Identify which cell holds the provided text, then report its (X, Y) central coordinate. 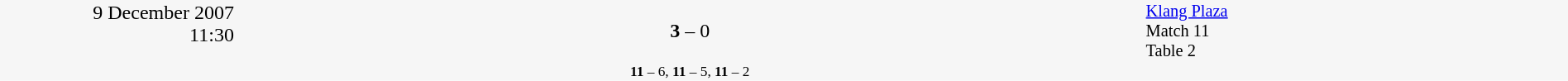
3 – 0 (690, 31)
11 – 6, 11 – 5, 11 – 2 (690, 71)
Klang PlazaMatch 11Table 2 (1356, 31)
9 December 200711:30 (117, 40)
